Pinpoint the cell where the given text exists, returning its (X, Y) midpoint coordinate. 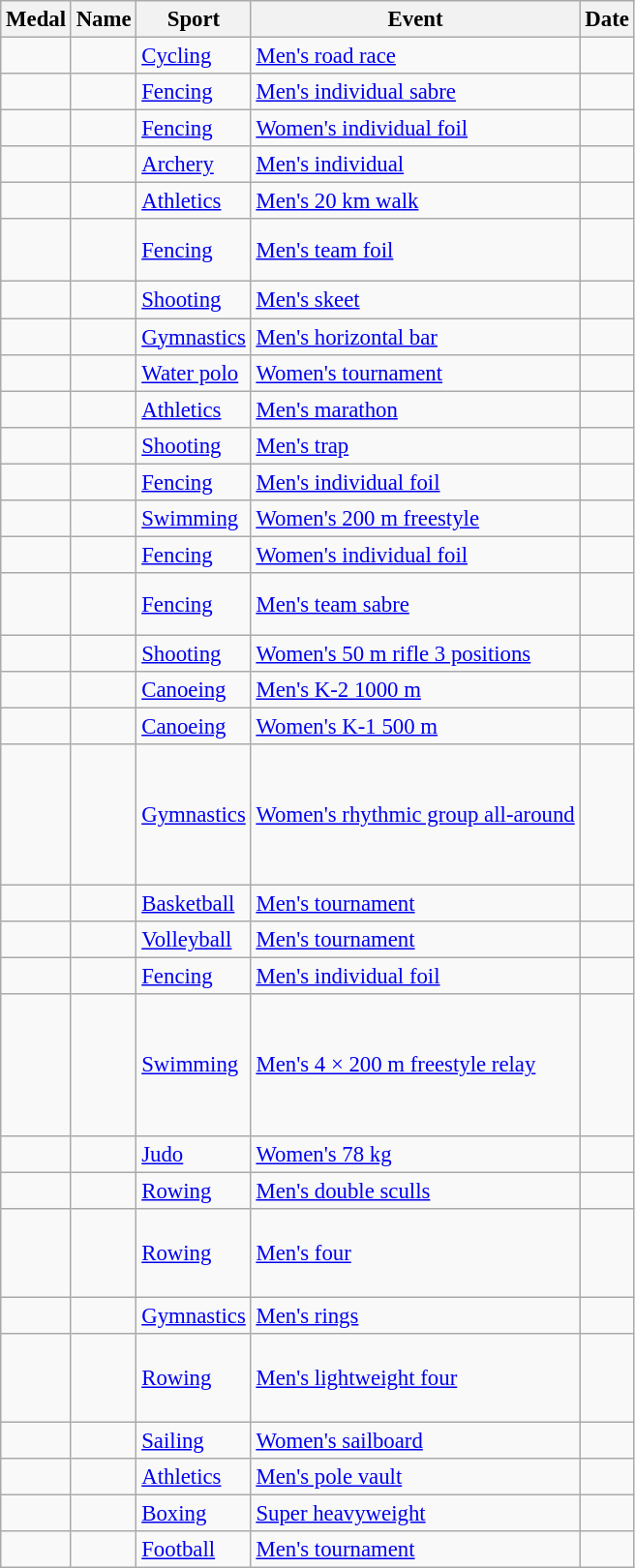
Volleyball (194, 940)
Men's road race (415, 56)
Name (104, 19)
Men's 20 km walk (415, 201)
Men's individual (415, 165)
Men's four (415, 1252)
Men's skeet (415, 300)
Medal (37, 19)
Men's marathon (415, 409)
Football (194, 1550)
Men's team sabre (415, 604)
Men's team foil (415, 250)
Sailing (194, 1440)
Water polo (194, 373)
Men's double sculls (415, 1191)
Cycling (194, 56)
Date (607, 19)
Women's 78 kg (415, 1154)
Judo (194, 1154)
Men's rings (415, 1315)
Women's K-1 500 m (415, 727)
Women's 50 m rifle 3 positions (415, 653)
Men's 4 × 200 m freestyle relay (415, 1066)
Men's lightweight four (415, 1378)
Women's tournament (415, 373)
Women's sailboard (415, 1440)
Women's 200 m freestyle (415, 519)
Men's trap (415, 445)
Men's individual sabre (415, 92)
Women's rhythmic group all-around (415, 815)
Sport (194, 19)
Event (415, 19)
Archery (194, 165)
Men's K-2 1000 m (415, 690)
Basketball (194, 904)
Men's horizontal bar (415, 337)
Super heavyweight (415, 1513)
Men's pole vault (415, 1477)
Boxing (194, 1513)
